For the text-containing cell, return its midpoint in [X, Y] coordinate format. 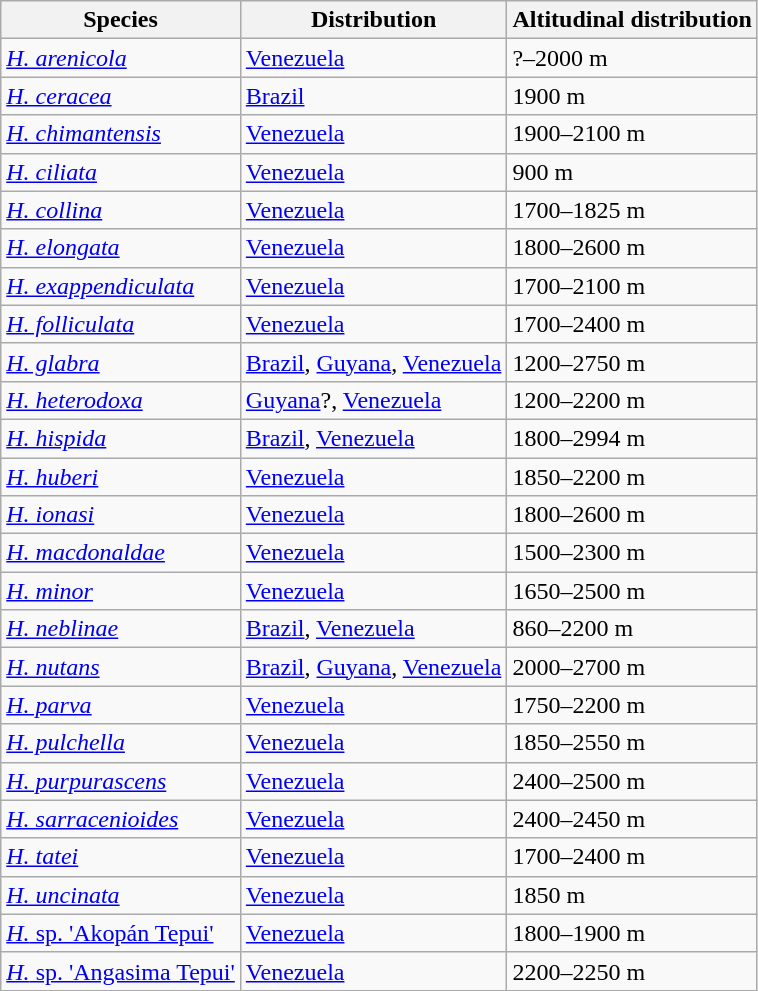
H. sarracenioides [121, 819]
H. ceracea [121, 96]
Brazil [374, 96]
H. hispida [121, 438]
1500–2300 m [632, 553]
?–2000 m [632, 58]
1700–2100 m [632, 286]
1800–1900 m [632, 933]
H. exappendiculata [121, 286]
1200–2750 m [632, 362]
860–2200 m [632, 629]
H. glabra [121, 362]
H. tatei [121, 857]
H. chimantensis [121, 134]
H. purpurascens [121, 781]
H. pulchella [121, 743]
H. neblinae [121, 629]
H. sp. 'Angasima Tepui' [121, 971]
1750–2200 m [632, 705]
2000–2700 m [632, 667]
1800–2994 m [632, 438]
H. huberi [121, 477]
Species [121, 20]
1850–2550 m [632, 743]
2400–2500 m [632, 781]
1650–2500 m [632, 591]
H. sp. 'Akopán Tepui' [121, 933]
2400–2450 m [632, 819]
1900–2100 m [632, 134]
1850 m [632, 895]
H. ciliata [121, 172]
H. arenicola [121, 58]
1700–1825 m [632, 210]
Altitudinal distribution [632, 20]
H. heterodoxa [121, 400]
H. nutans [121, 667]
H. elongata [121, 248]
H. ionasi [121, 515]
H. minor [121, 591]
2200–2250 m [632, 971]
H. folliculata [121, 324]
1850–2200 m [632, 477]
Guyana?, Venezuela [374, 400]
Distribution [374, 20]
1200–2200 m [632, 400]
H. macdonaldae [121, 553]
H. collina [121, 210]
H. parva [121, 705]
1900 m [632, 96]
H. uncinata [121, 895]
900 m [632, 172]
